Pinpoint the cell where the given text exists, returning its [x, y] midpoint coordinate. 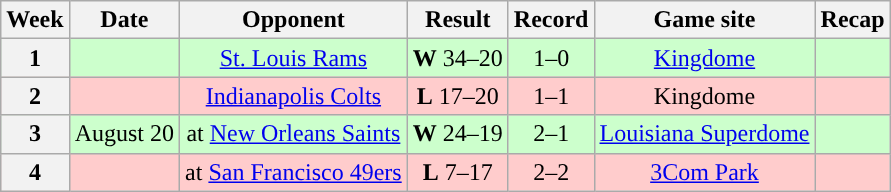
L 7–17 [458, 172]
1 [35, 58]
2–2 [551, 172]
Recap [852, 20]
W 24–19 [458, 134]
3 [35, 134]
St. Louis Rams [294, 58]
Record [551, 20]
Opponent [294, 20]
2 [35, 96]
1–0 [551, 58]
W 34–20 [458, 58]
3Com Park [704, 172]
2–1 [551, 134]
1–1 [551, 96]
at New Orleans Saints [294, 134]
Indianapolis Colts [294, 96]
August 20 [124, 134]
at San Francisco 49ers [294, 172]
Date [124, 20]
Game site [704, 20]
Result [458, 20]
Week [35, 20]
L 17–20 [458, 96]
4 [35, 172]
Louisiana Superdome [704, 134]
